Return [X, Y] of the center of cell containing provided text 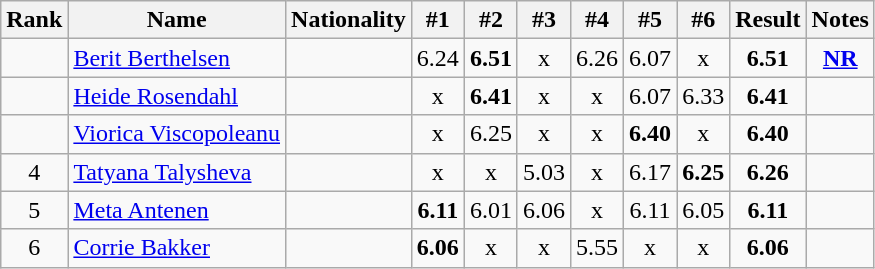
6.33 [704, 96]
#5 [650, 20]
Result [768, 20]
5.03 [544, 172]
#3 [544, 20]
Rank [34, 20]
Viorica Viscopoleanu [177, 134]
Corrie Bakker [177, 248]
#6 [704, 20]
4 [34, 172]
#4 [596, 20]
5.55 [596, 248]
Tatyana Talysheva [177, 172]
Notes [840, 20]
#2 [490, 20]
6.24 [438, 58]
6.05 [704, 210]
#1 [438, 20]
Nationality [349, 20]
6.01 [490, 210]
Meta Antenen [177, 210]
NR [840, 58]
Heide Rosendahl [177, 96]
5 [34, 210]
Berit Berthelsen [177, 58]
Name [177, 20]
6 [34, 248]
6.17 [650, 172]
